Provide the (X, Y) coordinate of the cell's center where the given text is located.  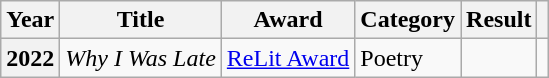
Year (30, 20)
Category (408, 20)
2022 (30, 58)
Result (499, 20)
Poetry (408, 58)
Why I Was Late (141, 58)
Title (141, 20)
ReLit Award (288, 58)
Award (288, 20)
